Output the (X, Y) coordinate of the center of the cell containing the given text.  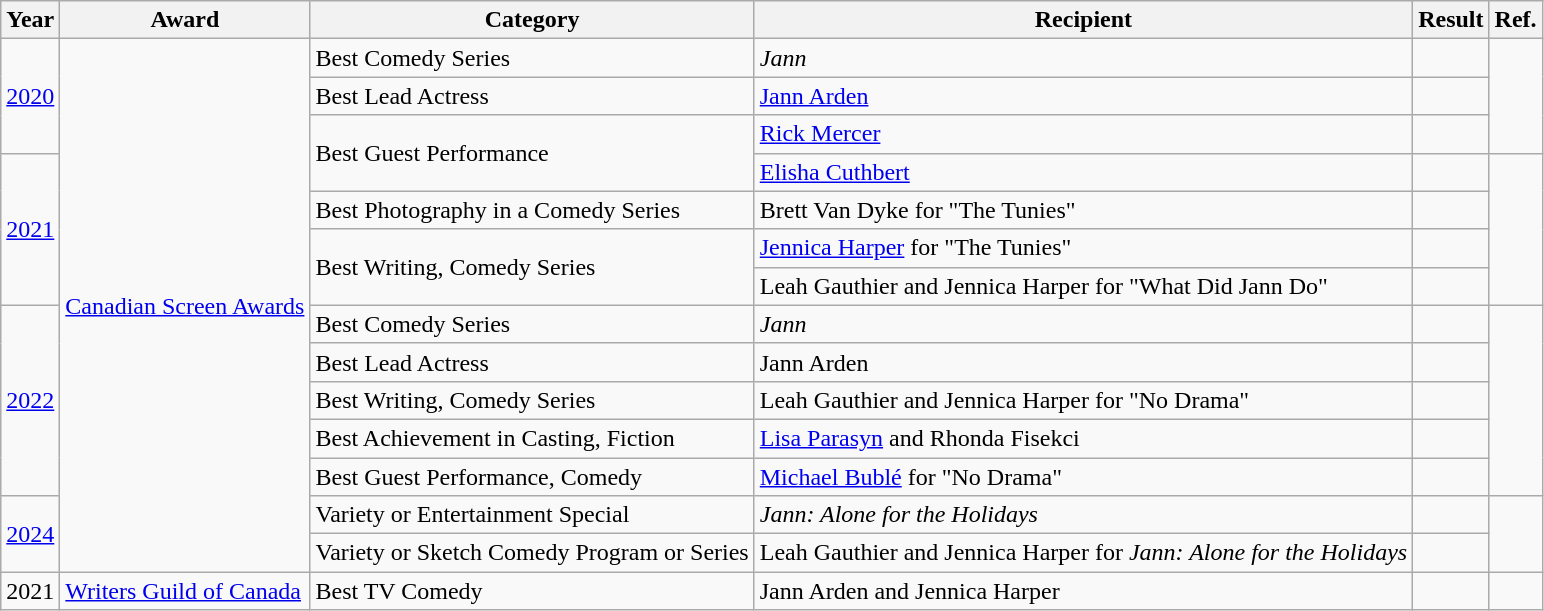
Brett Van Dyke for "The Tunies" (1083, 210)
Best Photography in a Comedy Series (532, 210)
Best Guest Performance (532, 153)
Best Guest Performance, Comedy (532, 477)
Elisha Cuthbert (1083, 172)
2020 (30, 96)
Variety or Sketch Comedy Program or Series (532, 553)
Jann Arden and Jennica Harper (1083, 591)
Canadian Screen Awards (185, 306)
Best Achievement in Casting, Fiction (532, 438)
Michael Bublé for "No Drama" (1083, 477)
Rick Mercer (1083, 134)
Leah Gauthier and Jennica Harper for "No Drama" (1083, 400)
Jennica Harper for "The Tunies" (1083, 248)
2024 (30, 534)
Best TV Comedy (532, 591)
Jann: Alone for the Holidays (1083, 515)
Result (1451, 20)
Category (532, 20)
Recipient (1083, 20)
Leah Gauthier and Jennica Harper for "What Did Jann Do" (1083, 286)
Variety or Entertainment Special (532, 515)
Writers Guild of Canada (185, 591)
Year (30, 20)
Leah Gauthier and Jennica Harper for Jann: Alone for the Holidays (1083, 553)
Award (185, 20)
Lisa Parasyn and Rhonda Fisekci (1083, 438)
2022 (30, 400)
Ref. (1516, 20)
